Scan for the cell matching the given text and deliver its (X, Y) coordinate at center. 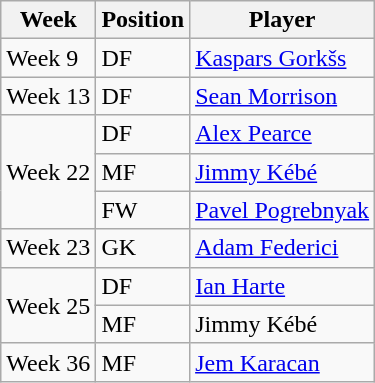
FW (143, 210)
Week 13 (48, 96)
Adam Federici (282, 248)
GK (143, 248)
Pavel Pogrebnyak (282, 210)
Week 36 (48, 362)
Alex Pearce (282, 134)
Week 22 (48, 172)
Player (282, 20)
Jem Karacan (282, 362)
Week 9 (48, 58)
Position (143, 20)
Ian Harte (282, 286)
Sean Morrison (282, 96)
Kaspars Gorkšs (282, 58)
Week 25 (48, 305)
Week (48, 20)
Week 23 (48, 248)
